Find where the given text appears and provide that cell's center as (X, Y) coordinate. 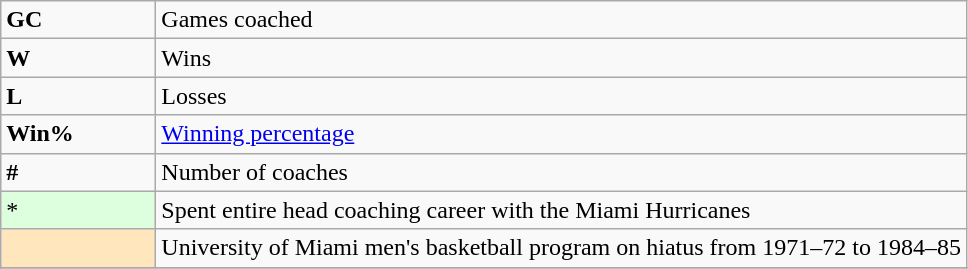
Winning percentage (562, 134)
Losses (562, 96)
University of Miami men's basketball program on hiatus from 1971–72 to 1984–85 (562, 248)
* (78, 210)
L (78, 96)
W (78, 58)
Wins (562, 58)
Number of coaches (562, 172)
Games coached (562, 20)
Spent entire head coaching career with the Miami Hurricanes (562, 210)
# (78, 172)
Win% (78, 134)
GC (78, 20)
